Find where the given text appears and provide that cell's center as (x, y) coordinate. 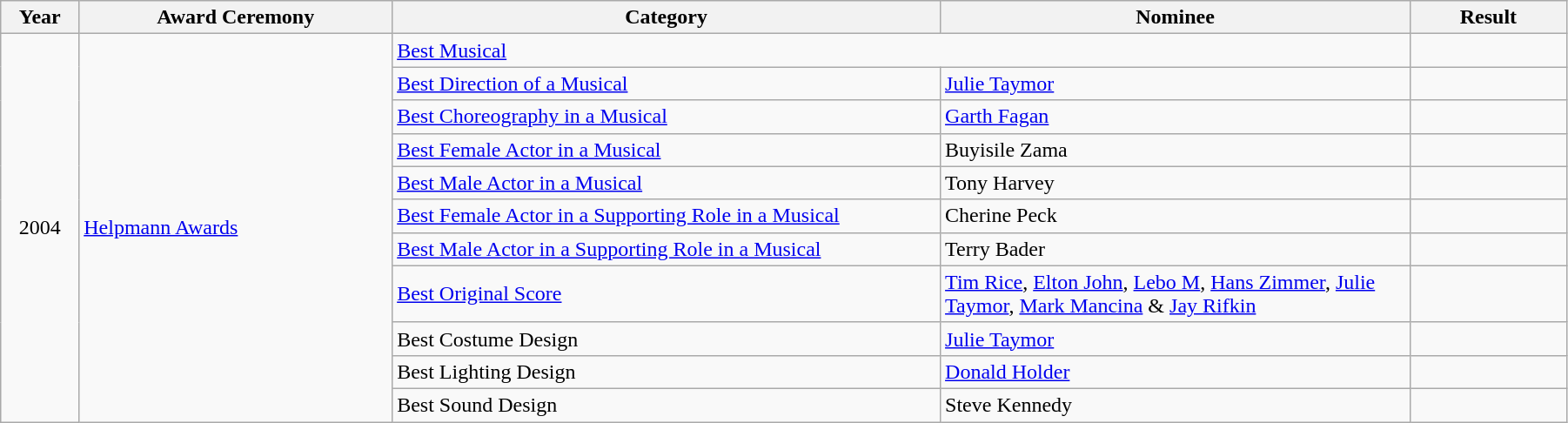
Best Musical (901, 50)
Best Male Actor in a Musical (667, 183)
Steve Kennedy (1176, 405)
Buyisile Zama (1176, 150)
Best Female Actor in a Musical (667, 150)
2004 (40, 228)
Helpmann Awards (236, 228)
Best Sound Design (667, 405)
Year (40, 17)
Garth Fagan (1176, 117)
Nominee (1176, 17)
Best Direction of a Musical (667, 84)
Cherine Peck (1176, 216)
Category (667, 17)
Best Male Actor in a Supporting Role in a Musical (667, 249)
Best Choreography in a Musical (667, 117)
Donald Holder (1176, 372)
Award Ceremony (236, 17)
Best Original Score (667, 294)
Best Female Actor in a Supporting Role in a Musical (667, 216)
Best Costume Design (667, 339)
Best Lighting Design (667, 372)
Result (1488, 17)
Terry Bader (1176, 249)
Tony Harvey (1176, 183)
Tim Rice, Elton John, Lebo M, Hans Zimmer, Julie Taymor, Mark Mancina & Jay Rifkin (1176, 294)
